Scan for the cell matching the given text and deliver its (X, Y) coordinate at center. 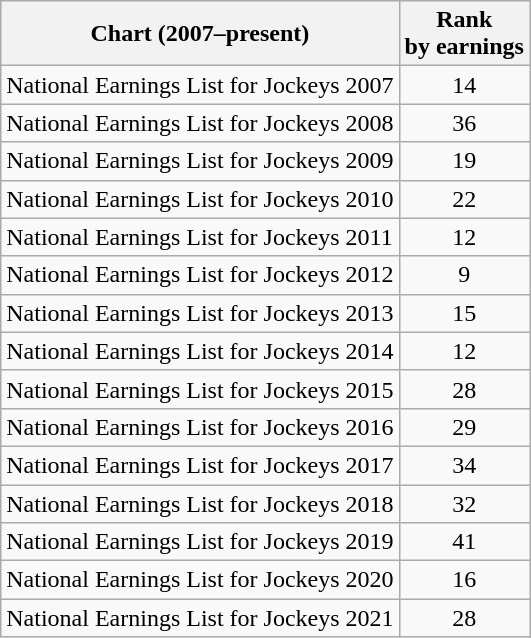
National Earnings List for Jockeys 2021 (200, 618)
National Earnings List for Jockeys 2010 (200, 199)
15 (464, 313)
National Earnings List for Jockeys 2015 (200, 389)
National Earnings List for Jockeys 2016 (200, 427)
14 (464, 85)
16 (464, 580)
34 (464, 465)
National Earnings List for Jockeys 2018 (200, 503)
19 (464, 161)
29 (464, 427)
32 (464, 503)
41 (464, 542)
National Earnings List for Jockeys 2020 (200, 580)
36 (464, 123)
22 (464, 199)
National Earnings List for Jockeys 2008 (200, 123)
National Earnings List for Jockeys 2009 (200, 161)
National Earnings List for Jockeys 2019 (200, 542)
National Earnings List for Jockeys 2014 (200, 351)
National Earnings List for Jockeys 2011 (200, 237)
9 (464, 275)
Chart (2007–present) (200, 34)
National Earnings List for Jockeys 2012 (200, 275)
Rankby earnings (464, 34)
National Earnings List for Jockeys 2007 (200, 85)
National Earnings List for Jockeys 2013 (200, 313)
National Earnings List for Jockeys 2017 (200, 465)
